From the cell containing the given text, extract its center point as [x, y] coordinate. 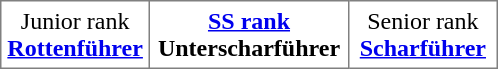
Senior rankScharführer [422, 35]
SS rankUnterscharführer [250, 35]
Junior rankRottenführer [76, 35]
